Output the (X, Y) coordinate of the center of the cell containing the given text.  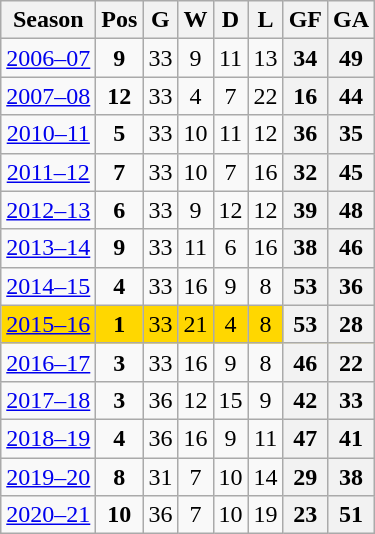
Season (48, 20)
51 (352, 515)
14 (266, 477)
2006–07 (48, 58)
21 (196, 324)
13 (266, 58)
19 (266, 515)
35 (352, 134)
W (196, 20)
2020–21 (48, 515)
15 (230, 400)
2010–11 (48, 134)
42 (305, 400)
32 (305, 172)
48 (352, 210)
2015–16 (48, 324)
2016–17 (48, 362)
28 (352, 324)
41 (352, 438)
D (230, 20)
2013–14 (48, 248)
47 (305, 438)
L (266, 20)
Pos (120, 20)
G (160, 20)
GF (305, 20)
29 (305, 477)
2017–18 (48, 400)
2018–19 (48, 438)
49 (352, 58)
31 (160, 477)
5 (120, 134)
23 (305, 515)
2014–15 (48, 286)
2007–08 (48, 96)
2012–13 (48, 210)
2011–12 (48, 172)
39 (305, 210)
34 (305, 58)
GA (352, 20)
2019–20 (48, 477)
1 (120, 324)
44 (352, 96)
45 (352, 172)
